Determine the (x, y) coordinate at the center of the cell enclosing the given text.  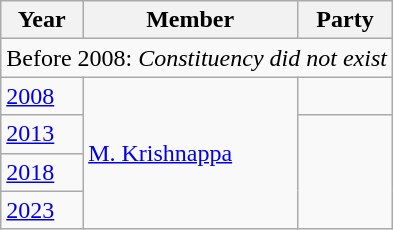
M. Krishnappa (190, 153)
Before 2008: Constituency did not exist (197, 58)
Year (42, 20)
2018 (42, 172)
2008 (42, 96)
2023 (42, 210)
Party (346, 20)
Member (190, 20)
2013 (42, 134)
